Determine the (x, y) coordinate at the center of the cell enclosing the given text.  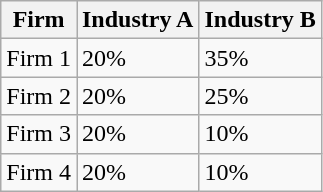
Firm 1 (39, 58)
Firm (39, 20)
Firm 2 (39, 96)
Industry A (137, 20)
Industry B (260, 20)
Firm 4 (39, 172)
25% (260, 96)
35% (260, 58)
Firm 3 (39, 134)
